Extract the [X, Y] coordinate from the center of the cell holding the provided text.  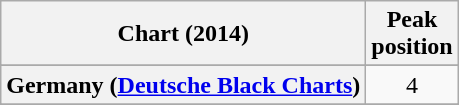
Chart (2014) [184, 34]
4 [412, 85]
Germany (Deutsche Black Charts) [184, 85]
Peak position [412, 34]
